Pinpoint the cell where the given text exists, returning its (X, Y) midpoint coordinate. 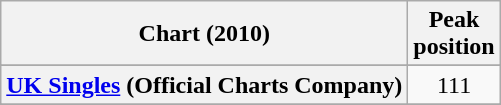
Chart (2010) (204, 34)
UK Singles (Official Charts Company) (204, 85)
Peakposition (454, 34)
111 (454, 85)
